Scan for the cell matching the given text and deliver its [x, y] coordinate at center. 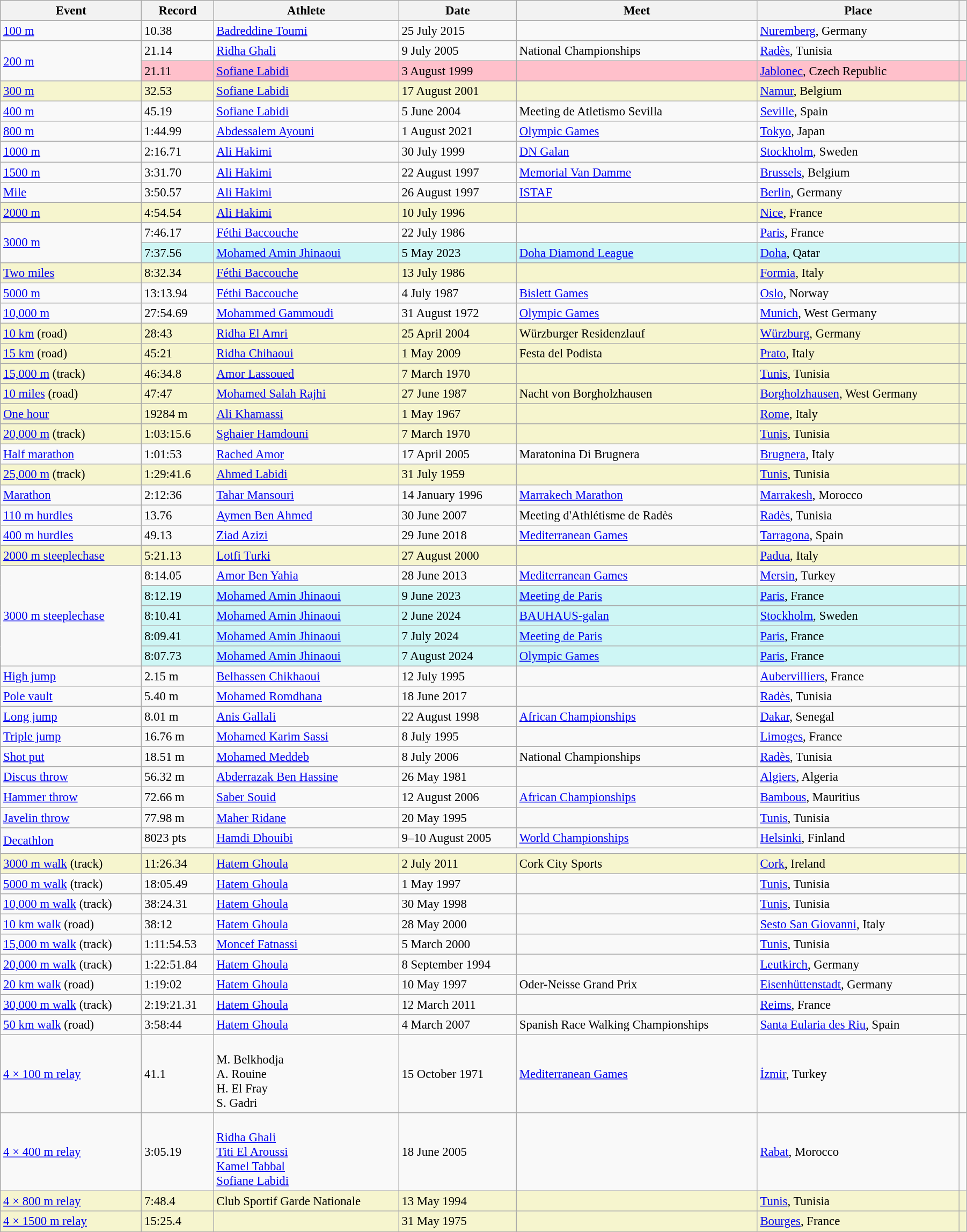
1:11:54.53 [178, 944]
Javelin throw [71, 818]
15,000 m walk (track) [71, 944]
22 July 1986 [457, 232]
19284 m [178, 414]
27 June 1987 [457, 394]
Brugnera, Italy [858, 454]
Munich, West Germany [858, 313]
Half marathon [71, 454]
1:22:51.84 [178, 964]
Oder-Neisse Grand Prix [636, 985]
Hamdi Dhouibi [306, 838]
25,000 m (track) [71, 475]
1 May 1967 [457, 414]
Club Sportif Garde Nationale [306, 1201]
Decathlon [71, 840]
Formia, Italy [858, 273]
Saber Souid [306, 797]
30 July 1999 [457, 152]
31 May 1975 [457, 1222]
25 April 2004 [457, 333]
8.01 m [178, 717]
Athlete [306, 11]
77.98 m [178, 818]
Rome, Italy [858, 414]
1 May 2009 [457, 354]
Jablonec, Czech Republic [858, 71]
20 km walk (road) [71, 985]
9 June 2023 [457, 596]
8:07.73 [178, 656]
1:44.99 [178, 131]
Badreddine Toumi [306, 31]
Würzburg, Germany [858, 333]
Padua, Italy [858, 555]
Doha, Qatar [858, 253]
27:54.69 [178, 313]
Amor Ben Yahia [306, 576]
300 m [71, 91]
30,000 m walk (track) [71, 1005]
10 July 1996 [457, 212]
5 June 2004 [457, 112]
10.38 [178, 31]
7 July 2024 [457, 636]
28:43 [178, 333]
Berlin, Germany [858, 192]
5000 m [71, 293]
Rabat, Morocco [858, 1152]
1000 m [71, 152]
10 km (road) [71, 333]
2000 m [71, 212]
3 August 1999 [457, 71]
10 km walk (road) [71, 924]
Record [178, 11]
21.11 [178, 71]
World Championships [636, 838]
3:50.57 [178, 192]
High jump [71, 677]
Oslo, Norway [858, 293]
Mohamed Karim Sassi [306, 737]
7:48.4 [178, 1201]
9–10 August 2005 [457, 838]
Mohamed Salah Rajhi [306, 394]
Ridha Ghali [306, 51]
Sghaier Hamdouni [306, 434]
Maher Ridane [306, 818]
5 May 2023 [457, 253]
2000 m steeplechase [71, 555]
One hour [71, 414]
2:12:36 [178, 495]
Anis Gallali [306, 717]
7:46.17 [178, 232]
Nacht von Borgholzhausen [636, 394]
Algiers, Algeria [858, 778]
Amor Lassoued [306, 374]
2:16.71 [178, 152]
Tarragona, Spain [858, 535]
Ziad Azizi [306, 535]
13 July 1986 [457, 273]
Spanish Race Walking Championships [636, 1025]
15,000 m (track) [71, 374]
10 miles (road) [71, 394]
Marathon [71, 495]
Helsinki, Finland [858, 838]
400 m hurdles [71, 535]
Meeting de Atletismo Sevilla [636, 112]
Ridha El Amri [306, 333]
1 August 2021 [457, 131]
Bislett Games [636, 293]
8:12.19 [178, 596]
Doha Diamond League [636, 253]
800 m [71, 131]
8023 pts [178, 838]
28 May 2000 [457, 924]
15 October 1971 [457, 1074]
Prato, Italy [858, 354]
Mile [71, 192]
Bambous, Mauritius [858, 797]
Festa del Podista [636, 354]
8 July 1995 [457, 737]
Marrakesh, Morocco [858, 495]
20 May 1995 [457, 818]
20,000 m walk (track) [71, 964]
1500 m [71, 172]
9 July 2005 [457, 51]
Triple jump [71, 737]
38:12 [178, 924]
31 August 1972 [457, 313]
5.40 m [178, 696]
8:09.41 [178, 636]
49.13 [178, 535]
14 January 1996 [457, 495]
Meet [636, 11]
Lotfi Turki [306, 555]
Discus throw [71, 778]
Cork, Ireland [858, 863]
38:24.31 [178, 904]
Aymen Ben Ahmed [306, 515]
Ahmed Labidi [306, 475]
32.53 [178, 91]
Mersin, Turkey [858, 576]
Bourges, France [858, 1222]
Aubervilliers, France [858, 677]
15 km (road) [71, 354]
4 × 100 m relay [71, 1074]
Marrakech Marathon [636, 495]
3000 m steeplechase [71, 616]
4 × 800 m relay [71, 1201]
Event [71, 11]
Seville, Spain [858, 112]
8 September 1994 [457, 964]
7 August 2024 [457, 656]
3000 m [71, 243]
1:01:53 [178, 454]
Mohamed Romdhana [306, 696]
1:03:15.6 [178, 434]
8:14.05 [178, 576]
Reims, France [858, 1005]
ISTAF [636, 192]
4 July 1987 [457, 293]
10,000 m [71, 313]
Maratonina Di Brugnera [636, 454]
200 m [71, 61]
Leutkirch, Germany [858, 964]
18 June 2005 [457, 1152]
12 August 2006 [457, 797]
Nuremberg, Germany [858, 31]
Santa Eularia des Riu, Spain [858, 1025]
3:31.70 [178, 172]
Memorial Van Damme [636, 172]
18 June 2017 [457, 696]
DN Galan [636, 152]
46:34.8 [178, 374]
110 m hurdles [71, 515]
Limoges, France [858, 737]
7:37.56 [178, 253]
Borgholzhausen, West Germany [858, 394]
4 × 400 m relay [71, 1152]
M. BelkhodjaA. RouineH. El FrayS. Gadri [306, 1074]
13.76 [178, 515]
3:05.19 [178, 1152]
30 May 1998 [457, 904]
3:58:44 [178, 1025]
17 April 2005 [457, 454]
Cork City Sports [636, 863]
Belhassen Chikhaoui [306, 677]
Eisenhüttenstadt, Germany [858, 985]
8:32.34 [178, 273]
3000 m walk (track) [71, 863]
1:29:41.6 [178, 475]
Ridha Chihaoui [306, 354]
4 March 2007 [457, 1025]
28 June 2013 [457, 576]
18:05.49 [178, 884]
Date [457, 11]
Tokyo, Japan [858, 131]
29 June 2018 [457, 535]
5000 m walk (track) [71, 884]
Meeting d'Athlétisme de Radès [636, 515]
22 August 1997 [457, 172]
Hammer throw [71, 797]
Rached Amor [306, 454]
1 May 1997 [457, 884]
Tahar Mansouri [306, 495]
Sesto San Giovanni, Italy [858, 924]
56.32 m [178, 778]
22 August 1998 [457, 717]
İzmir, Turkey [858, 1074]
Abderrazak Ben Hassine [306, 778]
21.14 [178, 51]
47:47 [178, 394]
50 km walk (road) [71, 1025]
2 July 2011 [457, 863]
5:21.13 [178, 555]
1:19:02 [178, 985]
8 July 2006 [457, 757]
30 June 2007 [457, 515]
2.15 m [178, 677]
Place [858, 11]
2:19:21.31 [178, 1005]
26 August 1997 [457, 192]
15:25.4 [178, 1222]
Moncef Fatnassi [306, 944]
26 May 1981 [457, 778]
13 May 1994 [457, 1201]
27 August 2000 [457, 555]
4 × 1500 m relay [71, 1222]
72.66 m [178, 797]
Long jump [71, 717]
Brussels, Belgium [858, 172]
5 March 2000 [457, 944]
4:54.54 [178, 212]
Nice, France [858, 212]
8:10.41 [178, 616]
Abdessalem Ayouni [306, 131]
11:26.34 [178, 863]
12 July 1995 [457, 677]
10,000 m walk (track) [71, 904]
100 m [71, 31]
45.19 [178, 112]
20,000 m (track) [71, 434]
Würzburger Residenzlauf [636, 333]
31 July 1959 [457, 475]
16.76 m [178, 737]
13:13.94 [178, 293]
Namur, Belgium [858, 91]
18.51 m [178, 757]
41.1 [178, 1074]
Mohammed Gammoudi [306, 313]
Ridha GhaliTiti El AroussiKamel TabbalSofiane Labidi [306, 1152]
Mohamed Meddeb [306, 757]
25 July 2015 [457, 31]
BAUHAUS-galan [636, 616]
400 m [71, 112]
Dakar, Senegal [858, 717]
12 March 2011 [457, 1005]
Shot put [71, 757]
10 May 1997 [457, 985]
Pole vault [71, 696]
Two miles [71, 273]
Ali Khamassi [306, 414]
2 June 2024 [457, 616]
45:21 [178, 354]
17 August 2001 [457, 91]
